Determine the [x, y] coordinate at the center of the cell enclosing the given text.  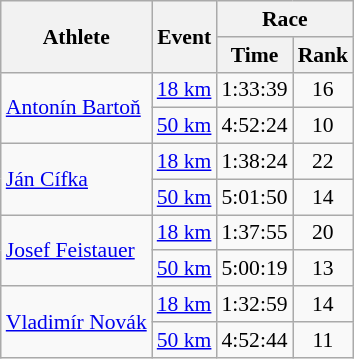
Event [184, 36]
Josef Feistauer [76, 250]
1:33:39 [254, 90]
5:00:19 [254, 269]
Antonín Bartoň [76, 108]
Vladimír Novák [76, 322]
5:01:50 [254, 197]
13 [324, 269]
10 [324, 126]
1:37:55 [254, 233]
22 [324, 162]
20 [324, 233]
1:32:59 [254, 304]
16 [324, 90]
Athlete [76, 36]
Ján Cífka [76, 180]
11 [324, 340]
Time [254, 55]
1:38:24 [254, 162]
Rank [324, 55]
4:52:44 [254, 340]
4:52:24 [254, 126]
Race [284, 19]
